Locate the cell with the specified text and output its [X, Y] center coordinate. 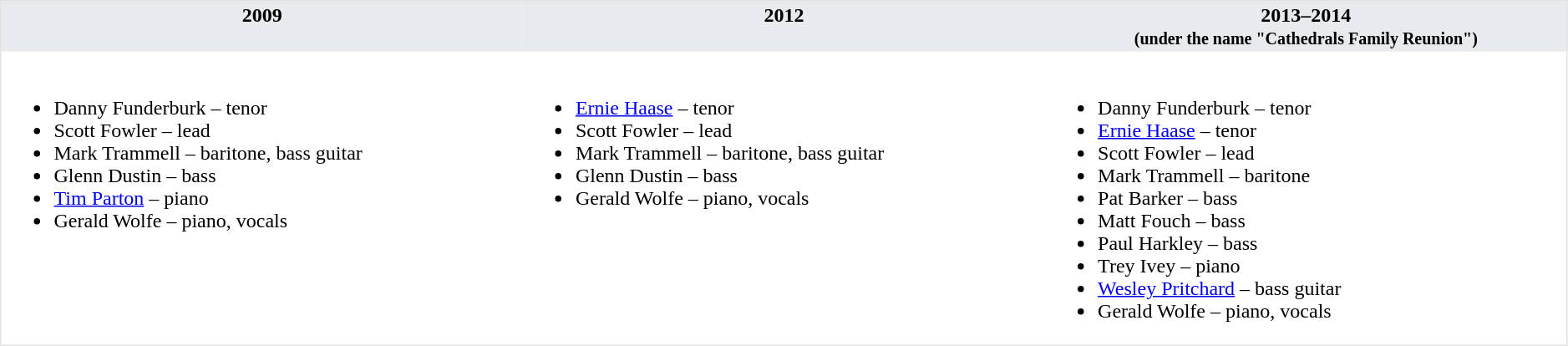
2013–2014(under the name "Cathedrals Family Reunion") [1307, 27]
2012 [784, 27]
2009 [262, 27]
Danny Funderburk – tenorScott Fowler – leadMark Trammell – baritone, bass guitarGlenn Dustin – bassTim Parton – pianoGerald Wolfe – piano, vocals [262, 199]
Ernie Haase – tenorScott Fowler – leadMark Trammell – baritone, bass guitarGlenn Dustin – bassGerald Wolfe – piano, vocals [784, 199]
